Search for the cell housing the specified text and yield its (x, y) center coordinate. 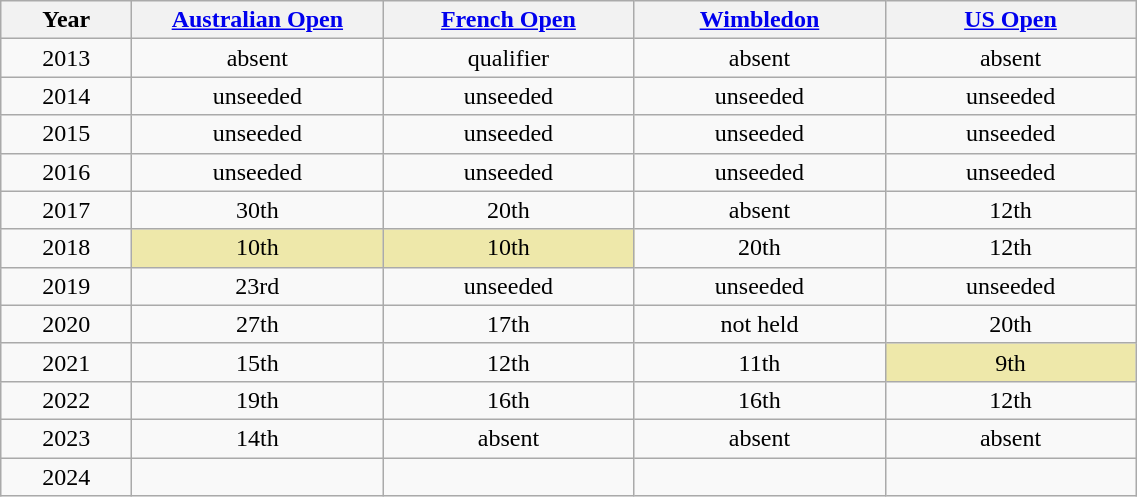
French Open (508, 20)
qualifier (508, 58)
2017 (66, 210)
2022 (66, 400)
11th (760, 362)
2019 (66, 286)
2021 (66, 362)
Year (66, 20)
14th (258, 438)
17th (508, 324)
2016 (66, 172)
23rd (258, 286)
US Open (1010, 20)
2020 (66, 324)
2013 (66, 58)
30th (258, 210)
2018 (66, 248)
2024 (66, 477)
2015 (66, 134)
2014 (66, 96)
2023 (66, 438)
Australian Open (258, 20)
Wimbledon (760, 20)
9th (1010, 362)
27th (258, 324)
15th (258, 362)
not held (760, 324)
19th (258, 400)
